Locate the cell with the specified text and output its (x, y) center coordinate. 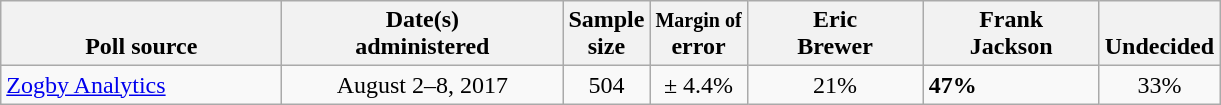
± 4.4% (698, 85)
21% (835, 85)
EricBrewer (835, 34)
47% (1011, 85)
Margin oferror (698, 34)
33% (1159, 85)
Date(s)administered (422, 34)
504 (606, 85)
FrankJackson (1011, 34)
Zogby Analytics (142, 85)
August 2–8, 2017 (422, 85)
Undecided (1159, 34)
Samplesize (606, 34)
Poll source (142, 34)
